From the cell containing the given text, extract its center point as (X, Y) coordinate. 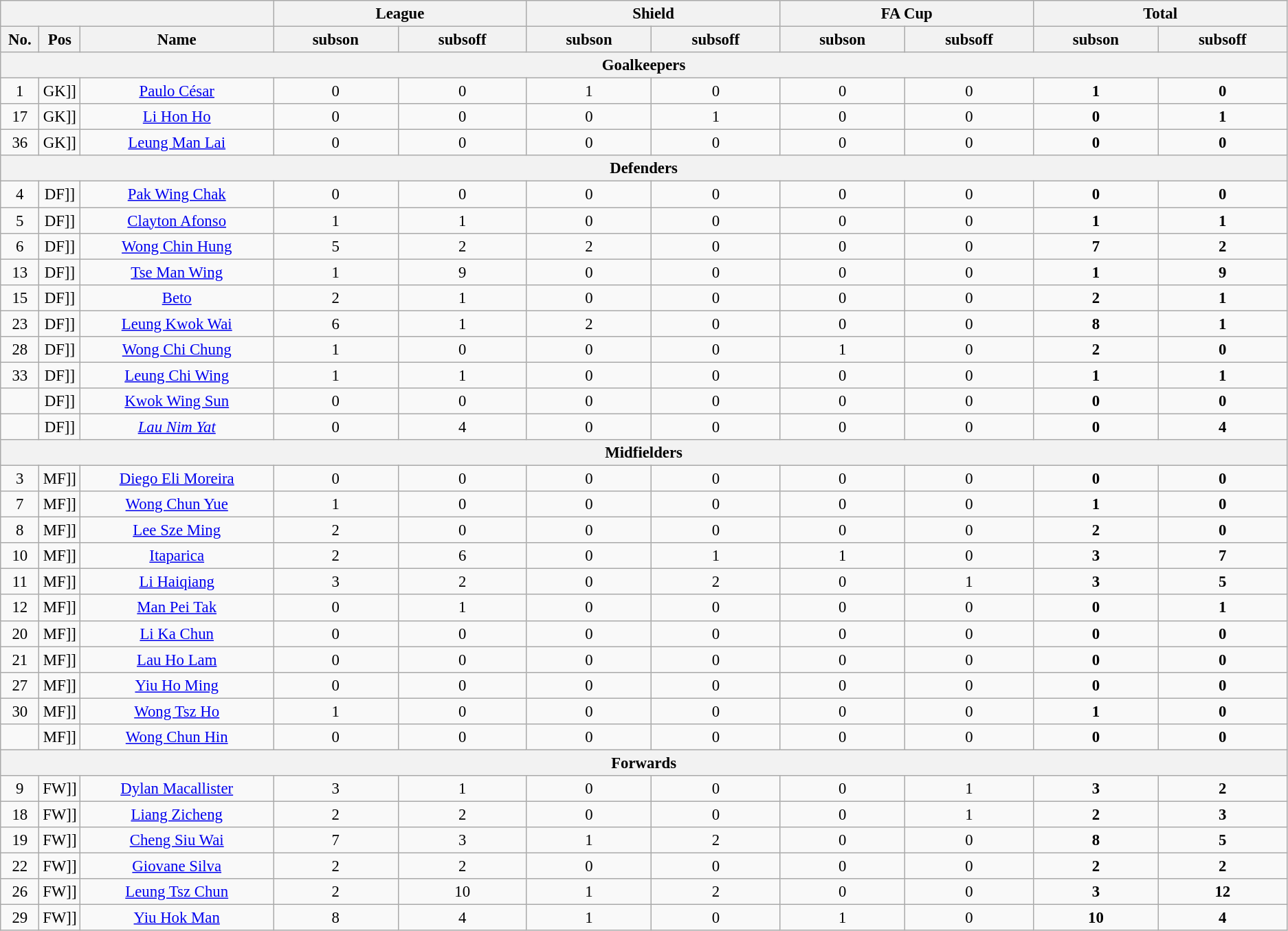
No. (20, 40)
Shield (653, 14)
Cheng Siu Wai (177, 840)
18 (20, 814)
29 (20, 918)
Wong Chun Yue (177, 504)
Liang Zicheng (177, 814)
13 (20, 272)
Beto (177, 298)
Total (1160, 14)
Pak Wing Chak (177, 194)
22 (20, 866)
Yiu Hok Man (177, 918)
20 (20, 633)
Leung Man Lai (177, 143)
Paulo César (177, 91)
17 (20, 117)
Midfielders (644, 453)
Tse Man Wing (177, 272)
Pos (60, 40)
Clayton Afonso (177, 221)
Lau Ho Lam (177, 660)
Giovane Silva (177, 866)
33 (20, 375)
Li Hon Ho (177, 117)
Lau Nim Yat (177, 427)
League (400, 14)
Li Ka Chun (177, 633)
Wong Chun Hin (177, 737)
26 (20, 892)
21 (20, 660)
Diego Eli Moreira (177, 479)
FA Cup (907, 14)
19 (20, 840)
30 (20, 711)
Itaparica (177, 556)
28 (20, 350)
Goalkeepers (644, 65)
Dylan Macallister (177, 789)
Forwards (644, 763)
11 (20, 582)
15 (20, 298)
Yiu Ho Ming (177, 685)
Leung Tsz Chun (177, 892)
36 (20, 143)
Leung Chi Wing (177, 375)
Li Haiqiang (177, 582)
Man Pei Tak (177, 608)
Defenders (644, 168)
Leung Kwok Wai (177, 324)
Kwok Wing Sun (177, 401)
Lee Sze Ming (177, 530)
Wong Chin Hung (177, 246)
27 (20, 685)
Wong Tsz Ho (177, 711)
Name (177, 40)
Wong Chi Chung (177, 350)
23 (20, 324)
